Provide the (x, y) coordinate of the cell's center where the given text is located.  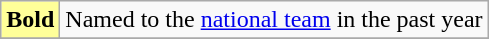
Bold (30, 20)
Named to the national team in the past year (274, 20)
